Determine the [x, y] coordinate at the center of the cell enclosing the given text.  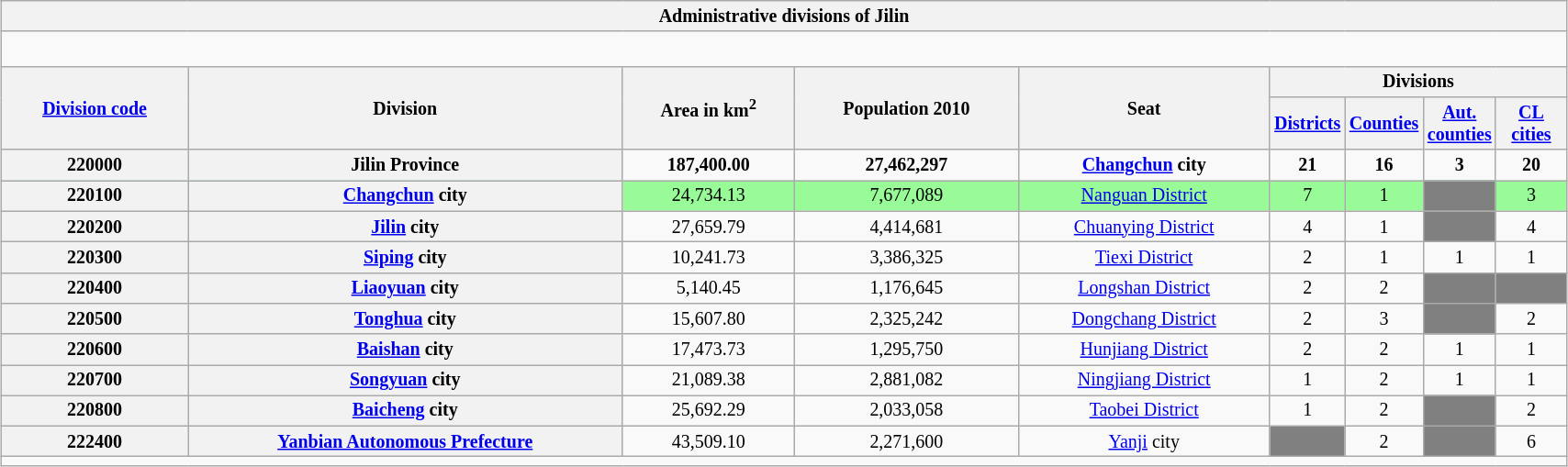
Nanguan District [1144, 196]
Districts [1307, 123]
7 [1307, 196]
220400 [95, 288]
220300 [95, 257]
16 [1384, 165]
220600 [95, 349]
Division [406, 108]
20 [1531, 165]
Counties [1384, 123]
27,659.79 [709, 226]
Baicheng city [406, 411]
2,271,600 [907, 442]
43,509.10 [709, 442]
Divisions [1417, 83]
220700 [95, 380]
Population 2010 [907, 108]
Songyuan city [406, 380]
Seat [1144, 108]
27,462,297 [907, 165]
222400 [95, 442]
220000 [95, 165]
25,692.29 [709, 411]
187,400.00 [709, 165]
Tonghua city [406, 319]
Hunjiang District [1144, 349]
CL cities [1531, 123]
Yanji city [1144, 442]
Tiexi District [1144, 257]
Division code [95, 108]
24,734.13 [709, 196]
Aut. counties [1460, 123]
2,033,058 [907, 411]
220200 [95, 226]
7,677,089 [907, 196]
220500 [95, 319]
Siping city [406, 257]
Area in km2 [709, 108]
Dongchang District [1144, 319]
15,607.80 [709, 319]
220800 [95, 411]
2,325,242 [907, 319]
Jilin city [406, 226]
Yanbian Autonomous Prefecture [406, 442]
Liaoyuan city [406, 288]
5,140.45 [709, 288]
21,089.38 [709, 380]
3,386,325 [907, 257]
17,473.73 [709, 349]
1,176,645 [907, 288]
21 [1307, 165]
10,241.73 [709, 257]
Taobei District [1144, 411]
4,414,681 [907, 226]
Administrative divisions of Jilin [784, 17]
Chuanying District [1144, 226]
Ningjiang District [1144, 380]
Baishan city [406, 349]
220100 [95, 196]
6 [1531, 442]
1,295,750 [907, 349]
Jilin Province [406, 165]
Longshan District [1144, 288]
2,881,082 [907, 380]
